Return the (X, Y) coordinate for the center point of the cell that contains the specified text.  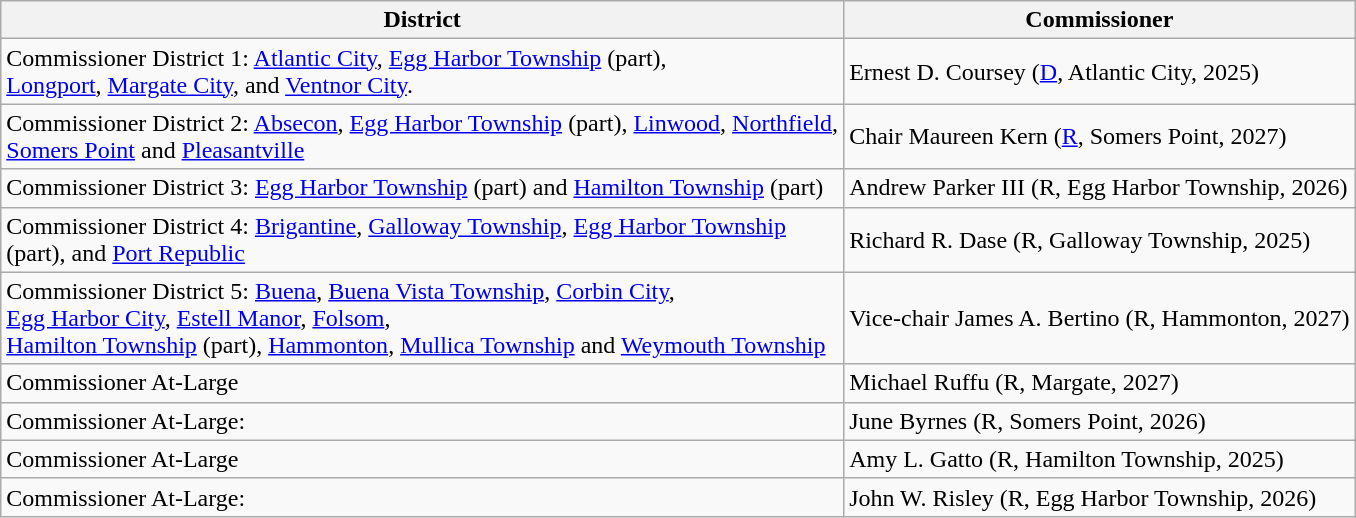
District (422, 20)
June Byrnes (R, Somers Point, 2026) (1100, 421)
Commissioner District 1: Atlantic City, Egg Harbor Township (part), Longport, Margate City, and Ventnor City. (422, 72)
Michael Ruffu (R, Margate, 2027) (1100, 383)
Amy L. Gatto (R, Hamilton Township, 2025) (1100, 459)
Richard R. Dase (R, Galloway Township, 2025) (1100, 240)
Vice-chair James A. Bertino (R, Hammonton, 2027) (1100, 318)
Commissioner District 4: Brigantine, Galloway Township, Egg Harbor Township (part), and Port Republic (422, 240)
Ernest D. Coursey (D, Atlantic City, 2025) (1100, 72)
John W. Risley (R, Egg Harbor Township, 2026) (1100, 497)
Commissioner District 3: Egg Harbor Township (part) and Hamilton Township (part) (422, 188)
Commissioner (1100, 20)
Andrew Parker III (R, Egg Harbor Township, 2026) (1100, 188)
Chair Maureen Kern (R, Somers Point, 2027) (1100, 136)
Commissioner District 2: Absecon, Egg Harbor Township (part), Linwood, Northfield, Somers Point and Pleasantville (422, 136)
